Determine the [X, Y] coordinate at the center of the cell enclosing the given text.  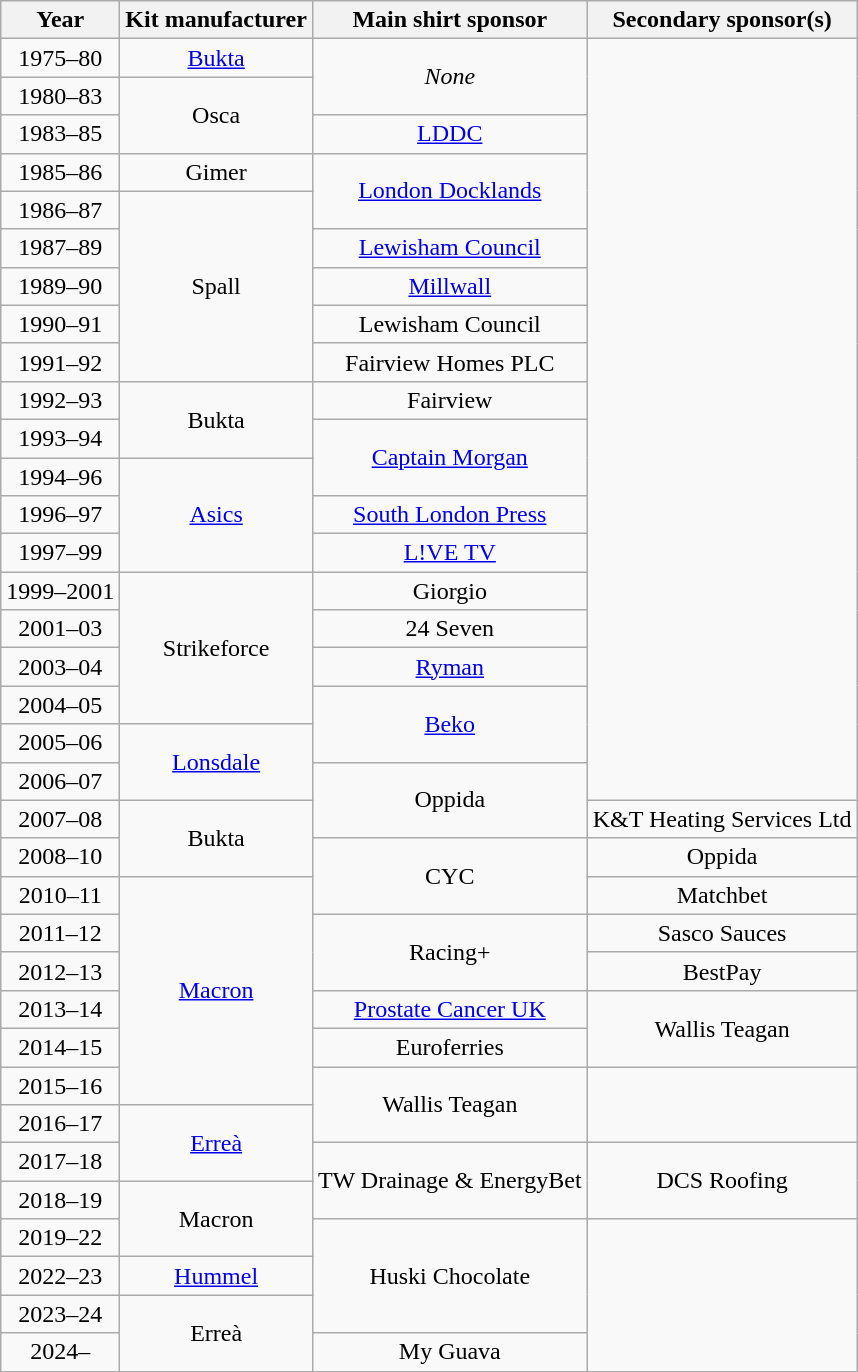
2022–23 [60, 1276]
1985–86 [60, 172]
Millwall [450, 286]
South London Press [450, 515]
Racing+ [450, 952]
2004–05 [60, 705]
2008–10 [60, 857]
24 Seven [450, 629]
1996–97 [60, 515]
2006–07 [60, 781]
Ryman [450, 667]
BestPay [722, 971]
1987–89 [60, 248]
My Guava [450, 1352]
1980–83 [60, 96]
Giorgio [450, 591]
None [450, 77]
1997–99 [60, 553]
1975–80 [60, 58]
1994–96 [60, 477]
2024– [60, 1352]
K&T Heating Services Ltd [722, 819]
2016–17 [60, 1124]
Main shirt sponsor [450, 20]
1991–92 [60, 362]
Sasco Sauces [722, 933]
Fairview Homes PLC [450, 362]
2010–11 [60, 895]
Euroferries [450, 1047]
2003–04 [60, 667]
1999–2001 [60, 591]
Strikeforce [216, 648]
London Docklands [450, 191]
CYC [450, 876]
2019–22 [60, 1238]
1983–85 [60, 134]
2012–13 [60, 971]
TW Drainage & EnergyBet [450, 1181]
1993–94 [60, 438]
2001–03 [60, 629]
1989–90 [60, 286]
1992–93 [60, 400]
2005–06 [60, 743]
Matchbet [722, 895]
Lonsdale [216, 762]
Spall [216, 286]
2011–12 [60, 933]
Year [60, 20]
Huski Chocolate [450, 1276]
DCS Roofing [722, 1181]
2013–14 [60, 1009]
1986–87 [60, 210]
2014–15 [60, 1047]
Hummel [216, 1276]
2007–08 [60, 819]
Beko [450, 724]
Fairview [450, 400]
Gimer [216, 172]
Prostate Cancer UK [450, 1009]
2023–24 [60, 1314]
Kit manufacturer [216, 20]
2017–18 [60, 1162]
Asics [216, 515]
2018–19 [60, 1200]
1990–91 [60, 324]
Osca [216, 115]
2015–16 [60, 1085]
LDDC [450, 134]
Secondary sponsor(s) [722, 20]
L!VE TV [450, 553]
Captain Morgan [450, 457]
